Locate the cell with the specified text and output its (X, Y) center coordinate. 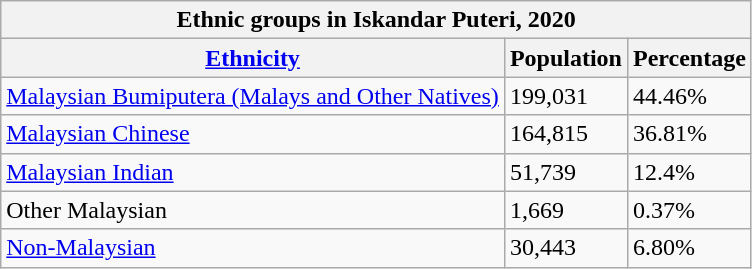
6.80% (689, 248)
30,443 (566, 248)
44.46% (689, 96)
199,031 (566, 96)
Population (566, 58)
Ethnicity (253, 58)
0.37% (689, 210)
Non-Malaysian (253, 248)
Percentage (689, 58)
12.4% (689, 172)
Malaysian Indian (253, 172)
51,739 (566, 172)
Other Malaysian (253, 210)
164,815 (566, 134)
Ethnic groups in Iskandar Puteri, 2020 (376, 20)
1,669 (566, 210)
36.81% (689, 134)
Malaysian Bumiputera (Malays and Other Natives) (253, 96)
Malaysian Chinese (253, 134)
